Scan for the cell matching the given text and deliver its [X, Y] coordinate at center. 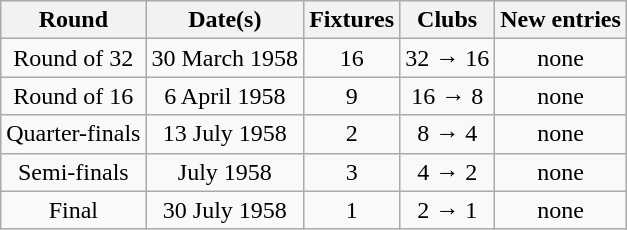
Date(s) [225, 20]
2 → 1 [448, 210]
9 [352, 96]
Clubs [448, 20]
Round of 32 [74, 58]
13 July 1958 [225, 134]
1 [352, 210]
July 1958 [225, 172]
30 July 1958 [225, 210]
2 [352, 134]
4 → 2 [448, 172]
Final [74, 210]
Round [74, 20]
16 [352, 58]
6 April 1958 [225, 96]
3 [352, 172]
New entries [561, 20]
Quarter-finals [74, 134]
16 → 8 [448, 96]
8 → 4 [448, 134]
Fixtures [352, 20]
Semi-finals [74, 172]
Round of 16 [74, 96]
32 → 16 [448, 58]
30 March 1958 [225, 58]
